Search for the cell housing the specified text and yield its (X, Y) center coordinate. 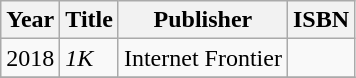
Publisher (202, 20)
2018 (30, 58)
Title (90, 20)
Internet Frontier (202, 58)
1K (90, 58)
ISBN (320, 20)
Year (30, 20)
